Determine the [x, y] coordinate at the center of the cell enclosing the given text.  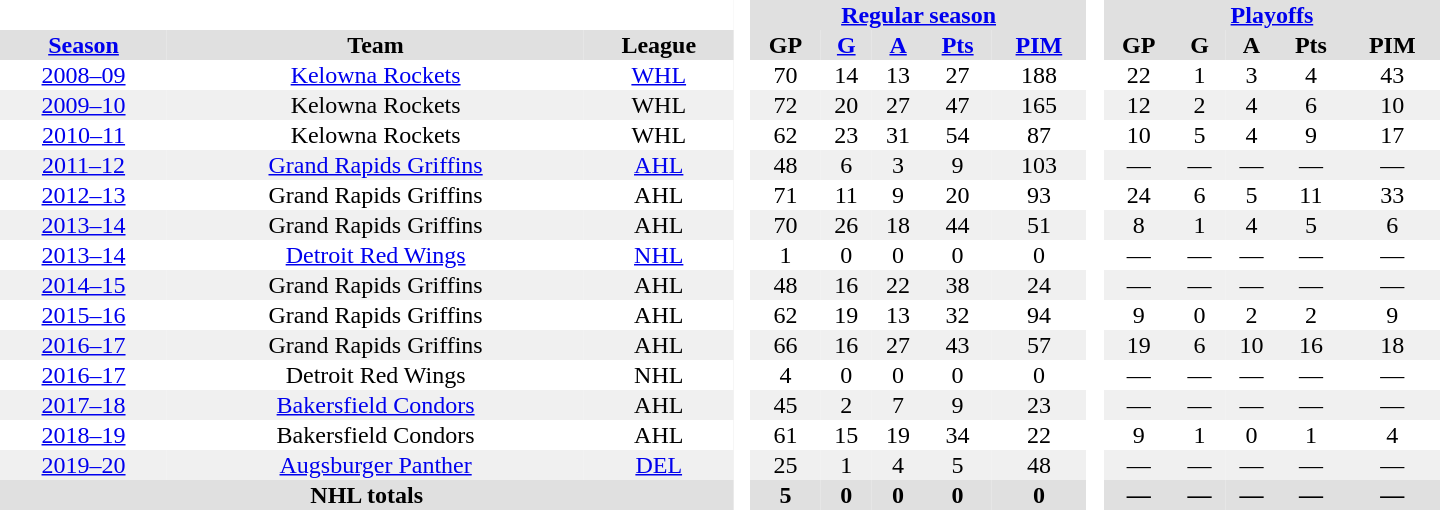
38 [958, 285]
25 [786, 465]
2017–18 [84, 405]
87 [1038, 135]
2014–15 [84, 285]
188 [1038, 75]
Season [84, 45]
34 [958, 435]
League [658, 45]
14 [846, 75]
2011–12 [84, 165]
2018–19 [84, 435]
Team [376, 45]
61 [786, 435]
94 [1038, 315]
72 [786, 105]
45 [786, 405]
DEL [658, 465]
54 [958, 135]
66 [786, 345]
165 [1038, 105]
57 [1038, 345]
2015–16 [84, 315]
7 [898, 405]
26 [846, 225]
NHL totals [366, 495]
51 [1038, 225]
15 [846, 435]
2009–10 [84, 105]
2008–09 [84, 75]
47 [958, 105]
103 [1038, 165]
44 [958, 225]
32 [958, 315]
31 [898, 135]
2019–20 [84, 465]
12 [1139, 105]
8 [1139, 225]
Playoffs [1272, 15]
93 [1038, 195]
Augsburger Panther [376, 465]
2010–11 [84, 135]
33 [1392, 195]
17 [1392, 135]
71 [786, 195]
Regular season [919, 15]
2012–13 [84, 195]
